Identify which cell holds the provided text, then report its (x, y) central coordinate. 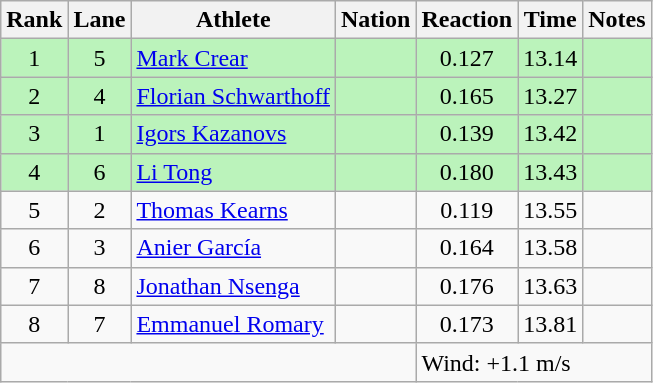
Wind: +1.1 m/s (534, 362)
13.63 (550, 286)
Thomas Kearns (234, 210)
Nation (376, 20)
Jonathan Nsenga (234, 286)
0.165 (467, 96)
13.14 (550, 58)
0.164 (467, 248)
Igors Kazanovs (234, 134)
Mark Crear (234, 58)
Notes (617, 20)
Athlete (234, 20)
13.81 (550, 324)
Reaction (467, 20)
13.42 (550, 134)
13.43 (550, 172)
Lane (100, 20)
13.55 (550, 210)
0.127 (467, 58)
Time (550, 20)
13.27 (550, 96)
0.176 (467, 286)
13.58 (550, 248)
Florian Schwarthoff (234, 96)
Anier García (234, 248)
Emmanuel Romary (234, 324)
Rank (34, 20)
0.119 (467, 210)
0.173 (467, 324)
Li Tong (234, 172)
0.180 (467, 172)
0.139 (467, 134)
